Capture the cell that displays the provided text and extract its (x, y) central coordinate. 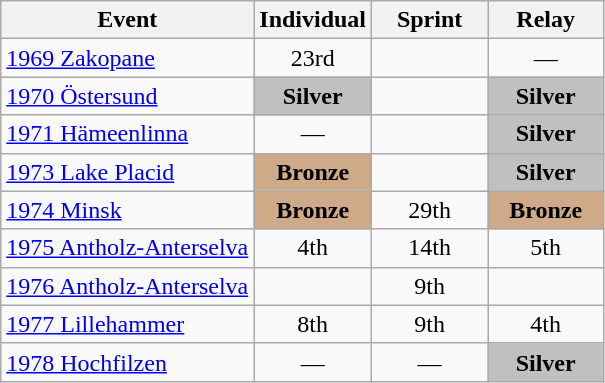
29th (430, 210)
1969 Zakopane (128, 58)
1973 Lake Placid (128, 172)
Sprint (430, 20)
1978 Hochfilzen (128, 362)
5th (546, 248)
1974 Minsk (128, 210)
8th (313, 324)
Event (128, 20)
1975 Antholz-Anterselva (128, 248)
1976 Antholz-Anterselva (128, 286)
23rd (313, 58)
Relay (546, 20)
1970 Östersund (128, 96)
Individual (313, 20)
14th (430, 248)
1971 Hämeenlinna (128, 134)
1977 Lillehammer (128, 324)
